From the cell containing the given text, extract its center point as [X, Y] coordinate. 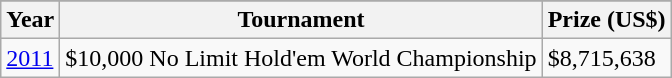
2011 [30, 58]
Prize (US$) [606, 20]
Year [30, 20]
$8,715,638 [606, 58]
$10,000 No Limit Hold'em World Championship [301, 58]
Tournament [301, 20]
